Determine the (X, Y) coordinate at the center of the cell enclosing the given text.  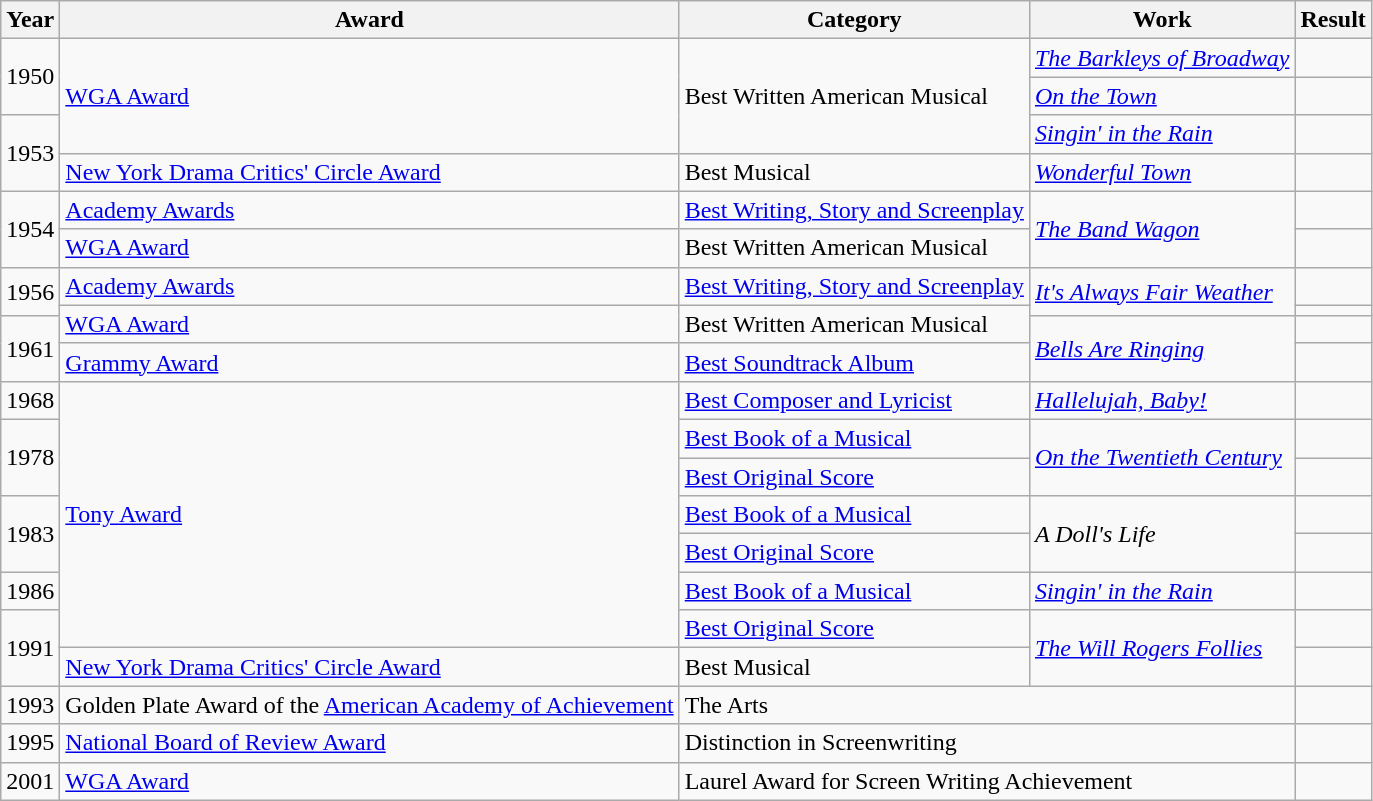
Work (1162, 20)
1991 (30, 648)
The Barkleys of Broadway (1162, 58)
Grammy Award (370, 362)
1956 (30, 292)
The Arts (987, 705)
1983 (30, 534)
On the Town (1162, 96)
Best Soundtrack Album (854, 362)
Wonderful Town (1162, 172)
Result (1333, 20)
1993 (30, 705)
Bells Are Ringing (1162, 348)
Distinction in Screenwriting (987, 743)
A Doll's Life (1162, 534)
1986 (30, 591)
2001 (30, 781)
Hallelujah, Baby! (1162, 400)
1995 (30, 743)
Best Composer and Lyricist (854, 400)
1961 (30, 348)
Year (30, 20)
Laurel Award for Screen Writing Achievement (987, 781)
Category (854, 20)
1954 (30, 229)
1968 (30, 400)
1950 (30, 77)
The Will Rogers Follies (1162, 648)
1953 (30, 153)
Award (370, 20)
Golden Plate Award of the American Academy of Achievement (370, 705)
National Board of Review Award (370, 743)
On the Twentieth Century (1162, 457)
It's Always Fair Weather (1162, 292)
Tony Award (370, 514)
1978 (30, 457)
The Band Wagon (1162, 229)
